Capture the cell that displays the provided text and extract its [x, y] central coordinate. 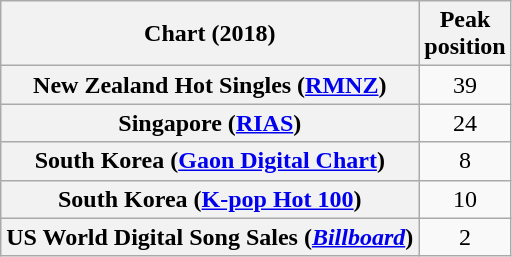
South Korea (Gaon Digital Chart) [210, 161]
Singapore (RIAS) [210, 123]
2 [465, 237]
Chart (2018) [210, 34]
39 [465, 85]
10 [465, 199]
South Korea (K-pop Hot 100) [210, 199]
US World Digital Song Sales (Billboard) [210, 237]
Peak position [465, 34]
24 [465, 123]
New Zealand Hot Singles (RMNZ) [210, 85]
8 [465, 161]
